Locate the cell with the specified text and output its [x, y] center coordinate. 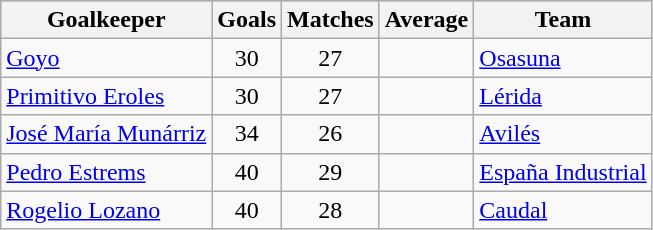
Osasuna [563, 58]
34 [247, 134]
Rogelio Lozano [106, 210]
España Industrial [563, 172]
Avilés [563, 134]
29 [331, 172]
José María Munárriz [106, 134]
Goyo [106, 58]
26 [331, 134]
Average [426, 20]
Primitivo Eroles [106, 96]
Lérida [563, 96]
Matches [331, 20]
Pedro Estrems [106, 172]
Team [563, 20]
Caudal [563, 210]
Goalkeeper [106, 20]
28 [331, 210]
Goals [247, 20]
